For the text-containing cell, return its midpoint in [x, y] coordinate format. 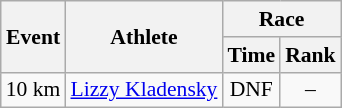
Time [251, 55]
Event [34, 36]
Lizzy Kladensky [144, 90]
Athlete [144, 36]
Rank [310, 55]
Race [281, 19]
10 km [34, 90]
DNF [251, 90]
– [310, 90]
